Extract the [X, Y] coordinate from the center of the cell holding the provided text.  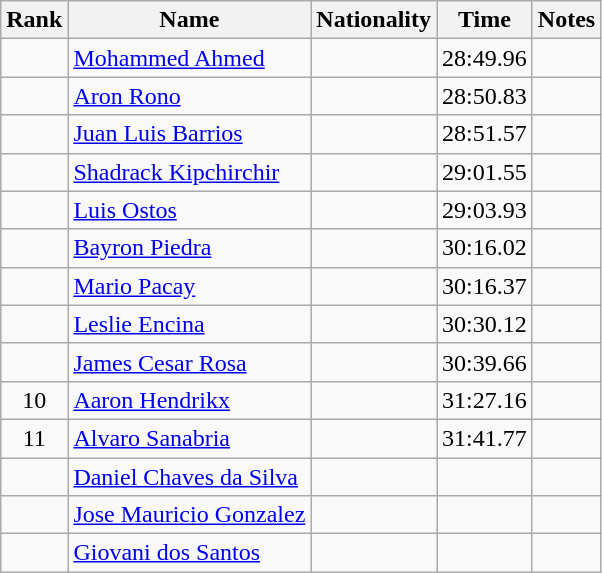
10 [34, 400]
Mohammed Ahmed [190, 58]
Aaron Hendrikx [190, 400]
Nationality [374, 20]
Name [190, 20]
11 [34, 438]
Aron Rono [190, 96]
Mario Pacay [190, 286]
30:16.37 [485, 286]
Juan Luis Barrios [190, 134]
29:03.93 [485, 210]
James Cesar Rosa [190, 362]
Time [485, 20]
30:39.66 [485, 362]
Bayron Piedra [190, 248]
Shadrack Kipchirchir [190, 172]
28:50.83 [485, 96]
31:27.16 [485, 400]
Alvaro Sanabria [190, 438]
Leslie Encina [190, 324]
Rank [34, 20]
31:41.77 [485, 438]
Notes [566, 20]
28:49.96 [485, 58]
30:30.12 [485, 324]
Daniel Chaves da Silva [190, 477]
29:01.55 [485, 172]
Jose Mauricio Gonzalez [190, 515]
28:51.57 [485, 134]
30:16.02 [485, 248]
Luis Ostos [190, 210]
Giovani dos Santos [190, 553]
